Locate the cell with the specified text and output its [X, Y] center coordinate. 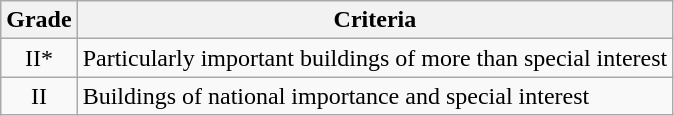
II [39, 96]
Buildings of national importance and special interest [375, 96]
Criteria [375, 20]
Particularly important buildings of more than special interest [375, 58]
Grade [39, 20]
II* [39, 58]
